Return the [X, Y] coordinate for the center point of the cell that contains the specified text.  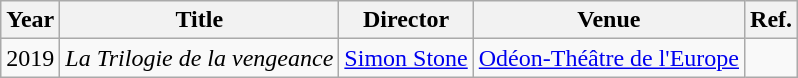
Simon Stone [406, 58]
Director [406, 20]
Year [30, 20]
Title [200, 20]
La Trilogie de la vengeance [200, 58]
Venue [608, 20]
Odéon-Théâtre de l'Europe [608, 58]
Ref. [772, 20]
2019 [30, 58]
